Detect which cell encompasses the target text, then output its [X, Y] center coordinate. 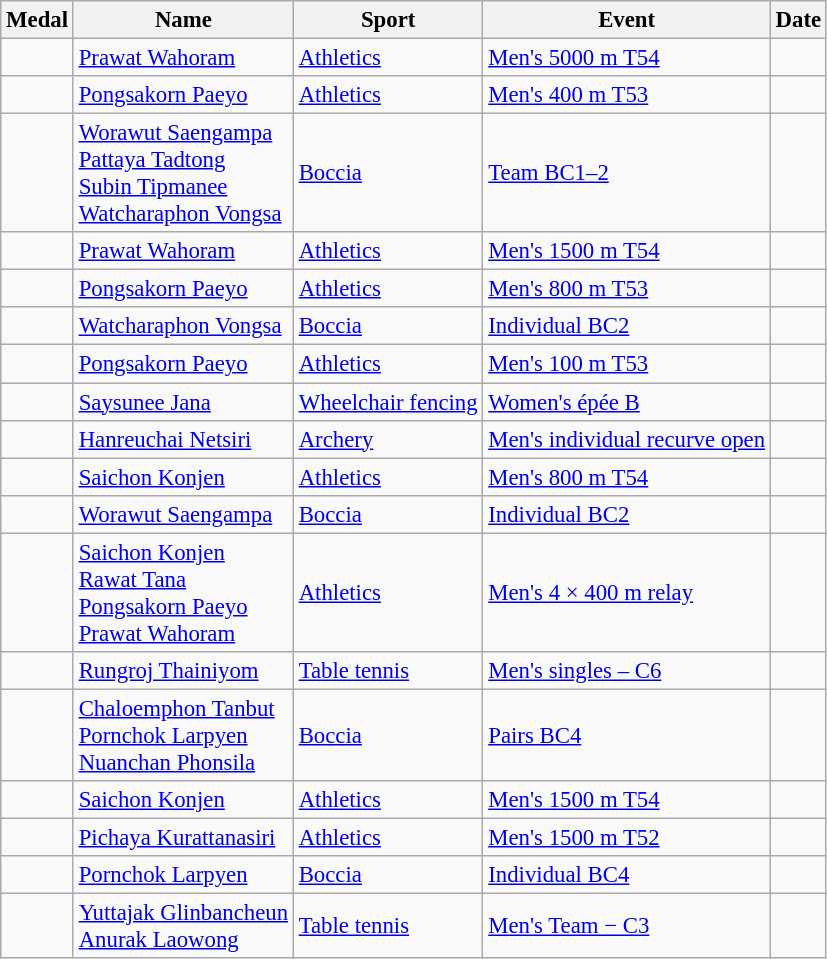
Date [798, 20]
Pornchok Larpyen [183, 875]
Saysunee Jana [183, 402]
Watcharaphon Vongsa [183, 327]
Archery [388, 439]
Men's 5000 m T54 [626, 58]
Saichon Konjen Rawat Tana Pongsakorn Paeyo Prawat Wahoram [183, 592]
Chaloemphon Tanbut Pornchok Larpyen Nuanchan Phonsila [183, 735]
Hanreuchai Netsiri [183, 439]
Yuttajak Glinbancheun Anurak Laowong [183, 926]
Women's épée B [626, 402]
Men's Team − C3 [626, 926]
Men's 800 m T54 [626, 477]
Rungroj Thainiyom [183, 671]
Pichaya Kurattanasiri [183, 837]
Men's 800 m T53 [626, 289]
Men's individual recurve open [626, 439]
Event [626, 20]
Men's 1500 m T52 [626, 837]
Sport [388, 20]
Team BC1–2 [626, 174]
Men's 400 m T53 [626, 95]
Name [183, 20]
Medal [38, 20]
Men's singles – C6 [626, 671]
Pairs BC4 [626, 735]
Men's 4 × 400 m relay [626, 592]
Worawut Saengampa [183, 514]
Wheelchair fencing [388, 402]
Individual BC4 [626, 875]
Men's 100 m T53 [626, 364]
Worawut Saengampa Pattaya Tadtong Subin Tipmanee Watcharaphon Vongsa [183, 174]
